From the cell containing the given text, extract its center point as (x, y) coordinate. 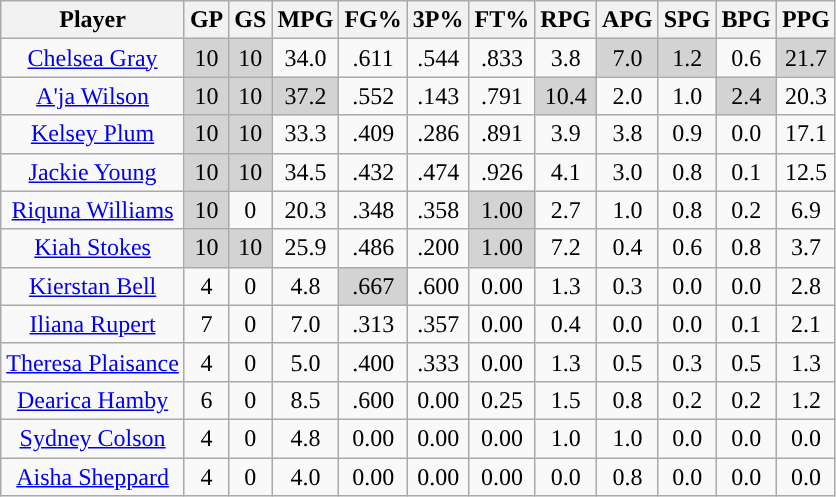
Chelsea Gray (93, 58)
GP (206, 20)
7.2 (566, 248)
Kierstan Bell (93, 286)
4.1 (566, 172)
3P% (438, 20)
7 (206, 324)
Theresa Plaisance (93, 362)
.358 (438, 210)
GS (250, 20)
0.25 (502, 400)
.348 (373, 210)
6 (206, 400)
3.7 (806, 248)
.357 (438, 324)
37.2 (306, 96)
.611 (373, 58)
0.9 (687, 134)
34.5 (306, 172)
FT% (502, 20)
.891 (502, 134)
PPG (806, 20)
Jackie Young (93, 172)
.667 (373, 286)
.552 (373, 96)
Player (93, 20)
Riquna Williams (93, 210)
.791 (502, 96)
Sydney Colson (93, 438)
.409 (373, 134)
8.5 (306, 400)
BPG (746, 20)
25.9 (306, 248)
.432 (373, 172)
.486 (373, 248)
6.9 (806, 210)
Iliana Rupert (93, 324)
FG% (373, 20)
.313 (373, 324)
Dearica Hamby (93, 400)
.926 (502, 172)
RPG (566, 20)
34.0 (306, 58)
.544 (438, 58)
Kiah Stokes (93, 248)
33.3 (306, 134)
2.8 (806, 286)
SPG (687, 20)
5.0 (306, 362)
.333 (438, 362)
2.0 (628, 96)
10.4 (566, 96)
3.9 (566, 134)
3.0 (628, 172)
Aisha Sheppard (93, 477)
.400 (373, 362)
A'ja Wilson (93, 96)
.474 (438, 172)
.833 (502, 58)
Kelsey Plum (93, 134)
17.1 (806, 134)
.143 (438, 96)
APG (628, 20)
MPG (306, 20)
12.5 (806, 172)
4.0 (306, 477)
1.5 (566, 400)
21.7 (806, 58)
.286 (438, 134)
2.1 (806, 324)
2.7 (566, 210)
.200 (438, 248)
2.4 (746, 96)
